Return the [x, y] coordinate for the center point of the cell that contains the specified text.  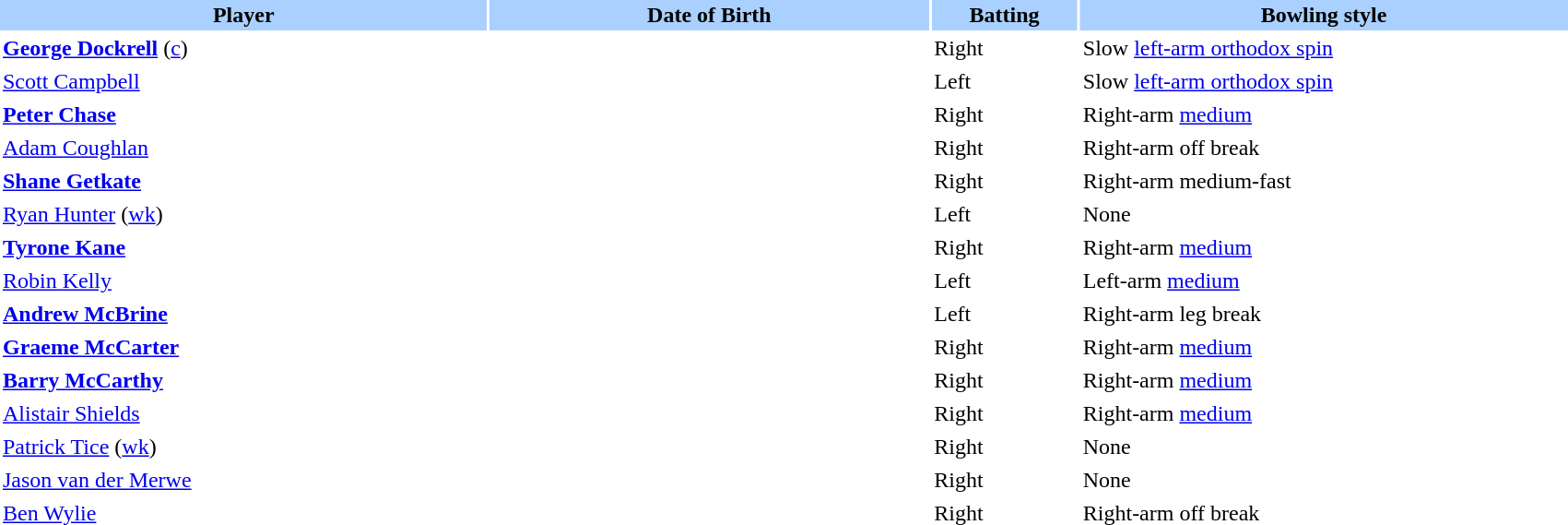
Tyrone Kane [243, 247]
Andrew McBrine [243, 314]
Player [243, 15]
Patrick Tice (wk) [243, 447]
Shane Getkate [243, 181]
Right-arm off break [1324, 148]
Alistair Shields [243, 413]
Adam Coughlan [243, 148]
Bowling style [1324, 15]
Date of Birth [710, 15]
George Dockrell (c) [243, 48]
Robin Kelly [243, 280]
Scott Campbell [243, 81]
Right-arm medium-fast [1324, 181]
Barry McCarthy [243, 380]
Graeme McCarter [243, 347]
Peter Chase [243, 114]
Right-arm leg break [1324, 314]
Ryan Hunter (wk) [243, 214]
Batting [1005, 15]
Left-arm medium [1324, 280]
Jason van der Merwe [243, 480]
